Scan for the cell matching the given text and deliver its (x, y) coordinate at center. 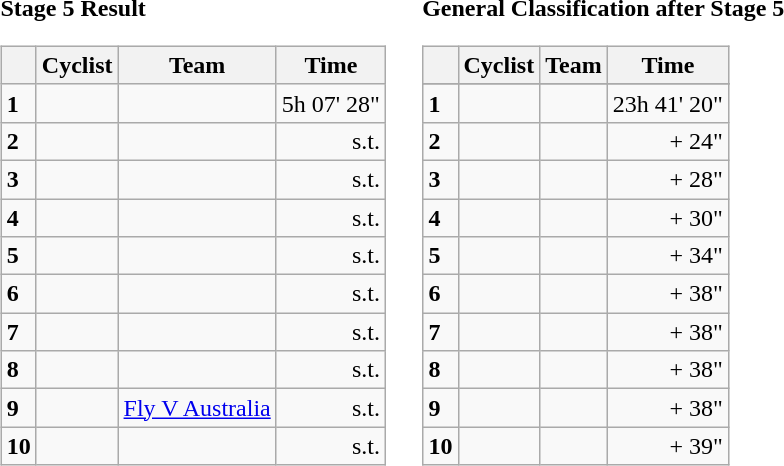
23h 41' 20" (668, 103)
+ 28" (668, 179)
5h 07' 28" (330, 103)
+ 24" (668, 141)
Fly V Australia (197, 408)
+ 34" (668, 256)
+ 30" (668, 217)
+ 39" (668, 446)
